Provide the [x, y] coordinate of the cell's center where the given text is located.  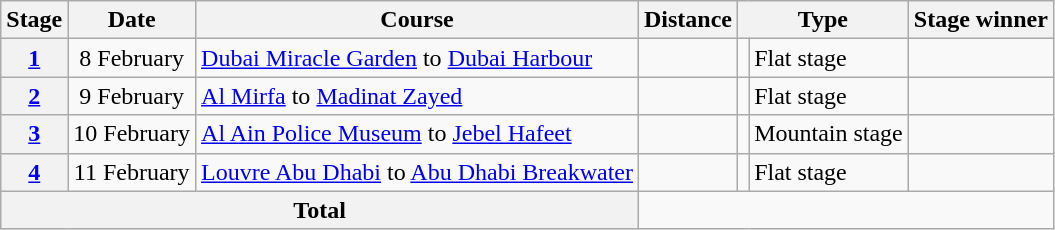
Total [320, 210]
Date [132, 20]
1 [34, 58]
Mountain stage [829, 134]
Type [824, 20]
3 [34, 134]
Al Mirfa to Madinat Zayed [418, 96]
11 February [132, 172]
4 [34, 172]
10 February [132, 134]
2 [34, 96]
8 February [132, 58]
Course [418, 20]
Stage winner [980, 20]
Al Ain Police Museum to Jebel Hafeet [418, 134]
Louvre Abu Dhabi to Abu Dhabi Breakwater [418, 172]
9 February [132, 96]
Dubai Miracle Garden to Dubai Harbour [418, 58]
Distance [688, 20]
Stage [34, 20]
